For the text-containing cell, return its midpoint in [X, Y] coordinate format. 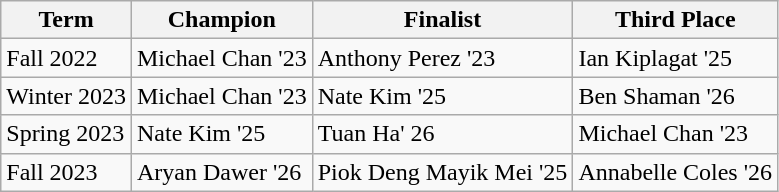
Ben Shaman '26 [676, 96]
Piok Deng Mayik Mei '25 [442, 172]
Annabelle Coles '26 [676, 172]
Third Place [676, 20]
Fall 2022 [66, 58]
Tuan Ha' 26 [442, 134]
Champion [222, 20]
Fall 2023 [66, 172]
Spring 2023 [66, 134]
Aryan Dawer '26 [222, 172]
Anthony Perez '23 [442, 58]
Ian Kiplagat '25 [676, 58]
Winter 2023 [66, 96]
Term [66, 20]
Finalist [442, 20]
